Return [X, Y] of the center of cell containing provided text 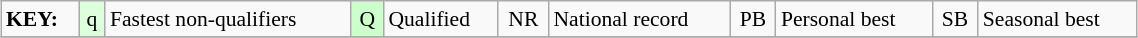
Qualified [440, 19]
Seasonal best [1058, 19]
Fastest non-qualifiers [228, 19]
PB [753, 19]
SB [955, 19]
KEY: [40, 19]
National record [639, 19]
NR [523, 19]
Q [367, 19]
q [92, 19]
Personal best [854, 19]
